From the cell containing the given text, extract its center point as (X, Y) coordinate. 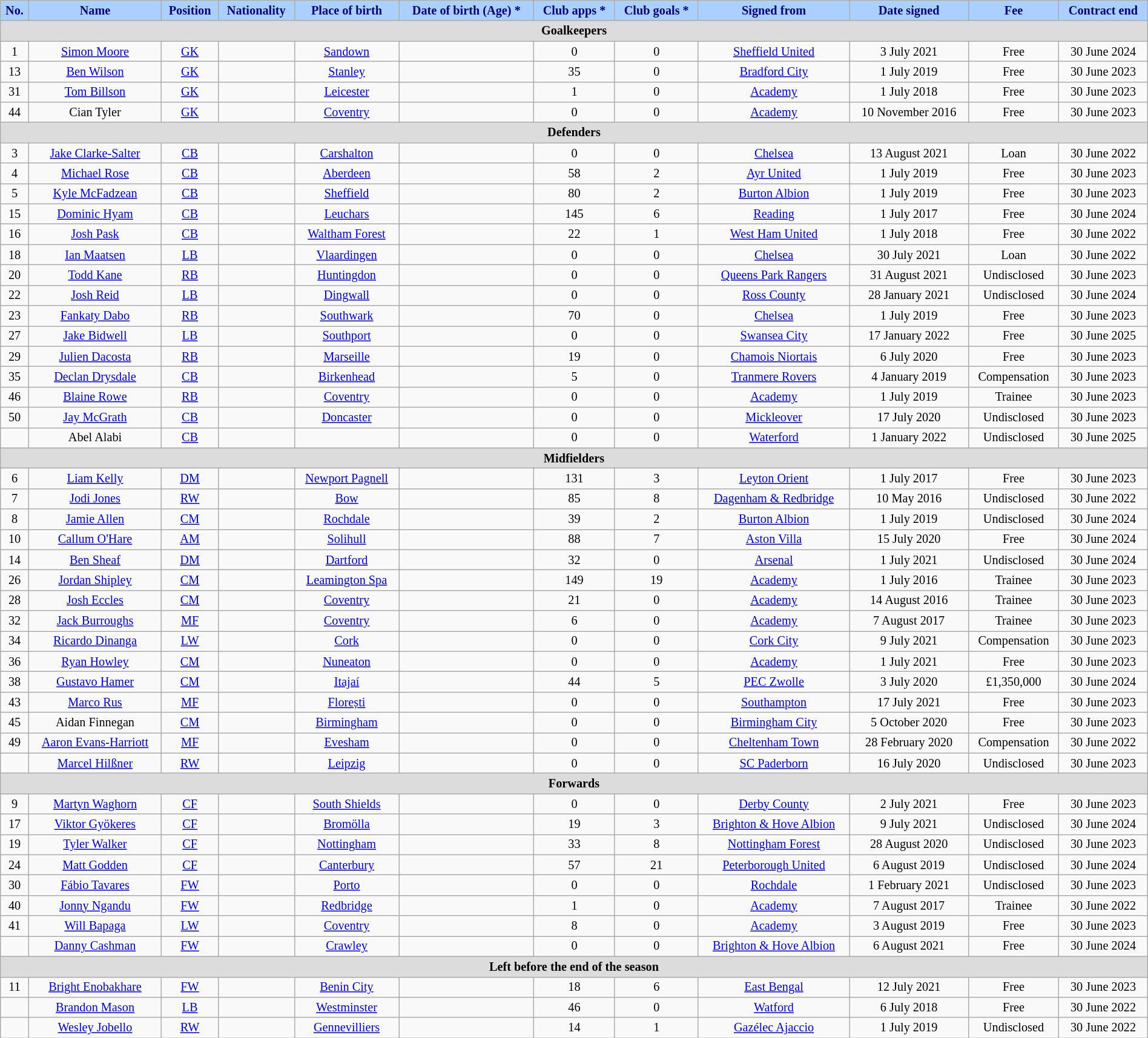
Chamois Niortais (774, 356)
11 (15, 987)
Goalkeepers (574, 31)
145 (575, 214)
Swansea City (774, 336)
Jack Burroughs (94, 621)
33 (575, 844)
Josh Reid (94, 295)
Westminster (346, 1007)
Vlaardingen (346, 255)
6 August 2019 (909, 865)
Jake Clarke-Salter (94, 153)
Gustavo Hamer (94, 682)
Birkenhead (346, 376)
Fábio Tavares (94, 885)
Redbridge (346, 905)
Sandown (346, 51)
Ayr United (774, 173)
Callum O'Hare (94, 539)
30 July 2021 (909, 255)
Club apps * (575, 10)
Nationality (256, 10)
Reading (774, 214)
Sheffield (346, 194)
Arsenal (774, 560)
Doncaster (346, 417)
26 (15, 580)
Todd Kane (94, 275)
Tyler Walker (94, 844)
85 (575, 499)
Southampton (774, 702)
30 (15, 885)
Canterbury (346, 865)
49 (15, 743)
Nottingham (346, 844)
3 August 2019 (909, 926)
Ben Wilson (94, 71)
9 (15, 804)
Stanley (346, 71)
1 February 2021 (909, 885)
31 August 2021 (909, 275)
Martyn Waghorn (94, 804)
6 July 2020 (909, 356)
Gennevilliers (346, 1028)
Waltham Forest (346, 234)
Defenders (574, 133)
Kyle McFadzean (94, 194)
15 July 2020 (909, 539)
Signed from (774, 10)
Ryan Howley (94, 662)
17 July 2021 (909, 702)
24 (15, 865)
38 (15, 682)
Ben Sheaf (94, 560)
PEC Zwolle (774, 682)
Blaine Rowe (94, 397)
Dartford (346, 560)
Itajaí (346, 682)
58 (575, 173)
Fee (1014, 10)
Aberdeen (346, 173)
Position (190, 10)
28 January 2021 (909, 295)
28 February 2020 (909, 743)
41 (15, 926)
Bromölla (346, 824)
Ricardo Dinanga (94, 641)
Danny Cashman (94, 946)
Ian Maatsen (94, 255)
Julien Dacosta (94, 356)
Marseille (346, 356)
31 (15, 92)
10 May 2016 (909, 499)
Benin City (346, 987)
Gazélec Ajaccio (774, 1028)
Club goals * (656, 10)
Ross County (774, 295)
Declan Drysdale (94, 376)
Matt Godden (94, 865)
Tom Billson (94, 92)
Newport Pagnell (346, 478)
Cheltenham Town (774, 743)
16 July 2020 (909, 763)
Mickleover (774, 417)
3 July 2020 (909, 682)
45 (15, 723)
Josh Eccles (94, 600)
SC Paderborn (774, 763)
80 (575, 194)
Contract end (1103, 10)
Brandon Mason (94, 1007)
13 August 2021 (909, 153)
AM (190, 539)
Name (94, 10)
17 July 2020 (909, 417)
28 (15, 600)
Aaron Evans-Harriott (94, 743)
Waterford (774, 438)
Jay McGrath (94, 417)
Porto (346, 885)
Cork (346, 641)
50 (15, 417)
Southport (346, 336)
West Ham United (774, 234)
Date signed (909, 10)
Florești (346, 702)
14 August 2016 (909, 600)
Leicester (346, 92)
27 (15, 336)
Crawley (346, 946)
Michael Rose (94, 173)
£1,350,000 (1014, 682)
Wesley Jobello (94, 1028)
40 (15, 905)
Jodi Jones (94, 499)
57 (575, 865)
Carshalton (346, 153)
Tranmere Rovers (774, 376)
Watford (774, 1007)
South Shields (346, 804)
Sheffield United (774, 51)
4 January 2019 (909, 376)
Leamington Spa (346, 580)
Jake Bidwell (94, 336)
17 (15, 824)
15 (15, 214)
No. (15, 10)
Place of birth (346, 10)
Bright Enobakhare (94, 987)
Jamie Allen (94, 519)
Birmingham City (774, 723)
Birmingham (346, 723)
5 October 2020 (909, 723)
Aidan Finnegan (94, 723)
36 (15, 662)
Nottingham Forest (774, 844)
29 (15, 356)
4 (15, 173)
Fankaty Dabo (94, 315)
Queens Park Rangers (774, 275)
131 (575, 478)
88 (575, 539)
13 (15, 71)
Leipzig (346, 763)
2 July 2021 (909, 804)
Left before the end of the season (574, 967)
1 January 2022 (909, 438)
Simon Moore (94, 51)
6 July 2018 (909, 1007)
6 August 2021 (909, 946)
Huntingdon (346, 275)
Bradford City (774, 71)
39 (575, 519)
Marcel Hilßner (94, 763)
34 (15, 641)
Southwark (346, 315)
Bow (346, 499)
Evesham (346, 743)
70 (575, 315)
Leuchars (346, 214)
Nuneaton (346, 662)
23 (15, 315)
28 August 2020 (909, 844)
Marco Rus (94, 702)
Forwards (574, 783)
1 July 2016 (909, 580)
Dingwall (346, 295)
Leyton Orient (774, 478)
149 (575, 580)
10 November 2016 (909, 112)
Cian Tyler (94, 112)
Liam Kelly (94, 478)
10 (15, 539)
Aston Villa (774, 539)
East Bengal (774, 987)
20 (15, 275)
Solihull (346, 539)
Cork City (774, 641)
Midfielders (574, 458)
Will Bapaga (94, 926)
Derby County (774, 804)
3 July 2021 (909, 51)
43 (15, 702)
Peterborough United (774, 865)
Jonny Ngandu (94, 905)
Viktor Gyökeres (94, 824)
Jordan Shipley (94, 580)
Dominic Hyam (94, 214)
Josh Pask (94, 234)
Date of birth (Age) * (466, 10)
17 January 2022 (909, 336)
16 (15, 234)
Abel Alabi (94, 438)
Dagenham & Redbridge (774, 499)
12 July 2021 (909, 987)
